From the cell containing the given text, extract its center point as [X, Y] coordinate. 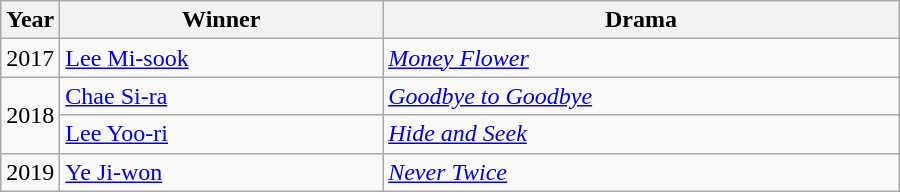
Money Flower [642, 58]
2019 [30, 172]
Ye Ji-won [222, 172]
Never Twice [642, 172]
Chae Si-ra [222, 96]
Hide and Seek [642, 134]
Lee Yoo-ri [222, 134]
2018 [30, 115]
Goodbye to Goodbye [642, 96]
Winner [222, 20]
Lee Mi-sook [222, 58]
Drama [642, 20]
2017 [30, 58]
Year [30, 20]
